Identify which cell holds the provided text, then report its [X, Y] central coordinate. 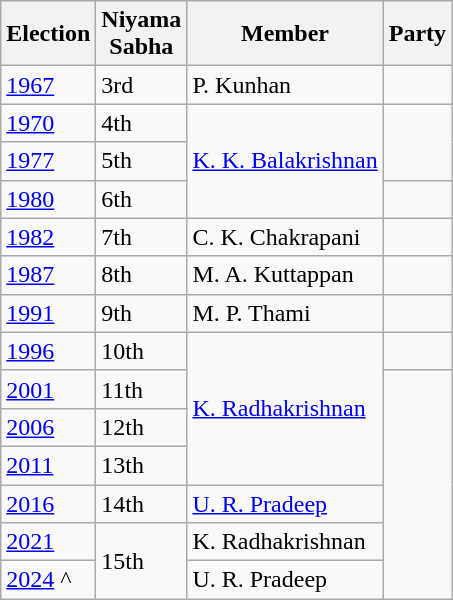
NiyamaSabha [142, 34]
1980 [48, 199]
14th [142, 503]
Party [417, 34]
7th [142, 237]
Election [48, 34]
2016 [48, 503]
1977 [48, 161]
1970 [48, 123]
10th [142, 351]
9th [142, 313]
P. Kunhan [285, 85]
6th [142, 199]
M. P. Thami [285, 313]
K. K. Balakrishnan [285, 161]
M. A. Kuttappan [285, 275]
5th [142, 161]
2024 ^ [48, 580]
4th [142, 123]
C. K. Chakrapani [285, 237]
2011 [48, 465]
8th [142, 275]
3rd [142, 85]
1991 [48, 313]
1996 [48, 351]
2006 [48, 427]
1987 [48, 275]
12th [142, 427]
2001 [48, 389]
13th [142, 465]
1967 [48, 85]
2021 [48, 542]
Member [285, 34]
11th [142, 389]
15th [142, 561]
1982 [48, 237]
